For the text-containing cell, return its midpoint in [X, Y] coordinate format. 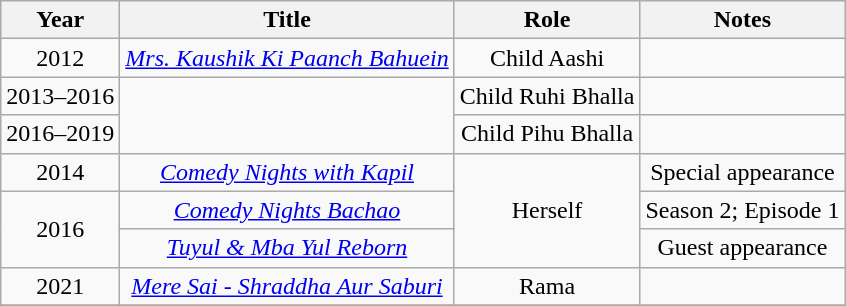
Season 2; Episode 1 [742, 210]
2012 [60, 58]
2016 [60, 229]
Notes [742, 20]
Mrs. Kaushik Ki Paanch Bahuein [287, 58]
Herself [547, 210]
Mere Sai - Shraddha Aur Saburi [287, 286]
Child Pihu Bhalla [547, 134]
Rama [547, 286]
Title [287, 20]
Comedy Nights with Kapil [287, 172]
Child Aashi [547, 58]
Tuyul & Mba Yul Reborn [287, 248]
2021 [60, 286]
2014 [60, 172]
Guest appearance [742, 248]
Comedy Nights Bachao [287, 210]
Special appearance [742, 172]
Child Ruhi Bhalla [547, 96]
2013–2016 [60, 96]
Year [60, 20]
Role [547, 20]
2016–2019 [60, 134]
